Return [X, Y] of the center of cell containing provided text 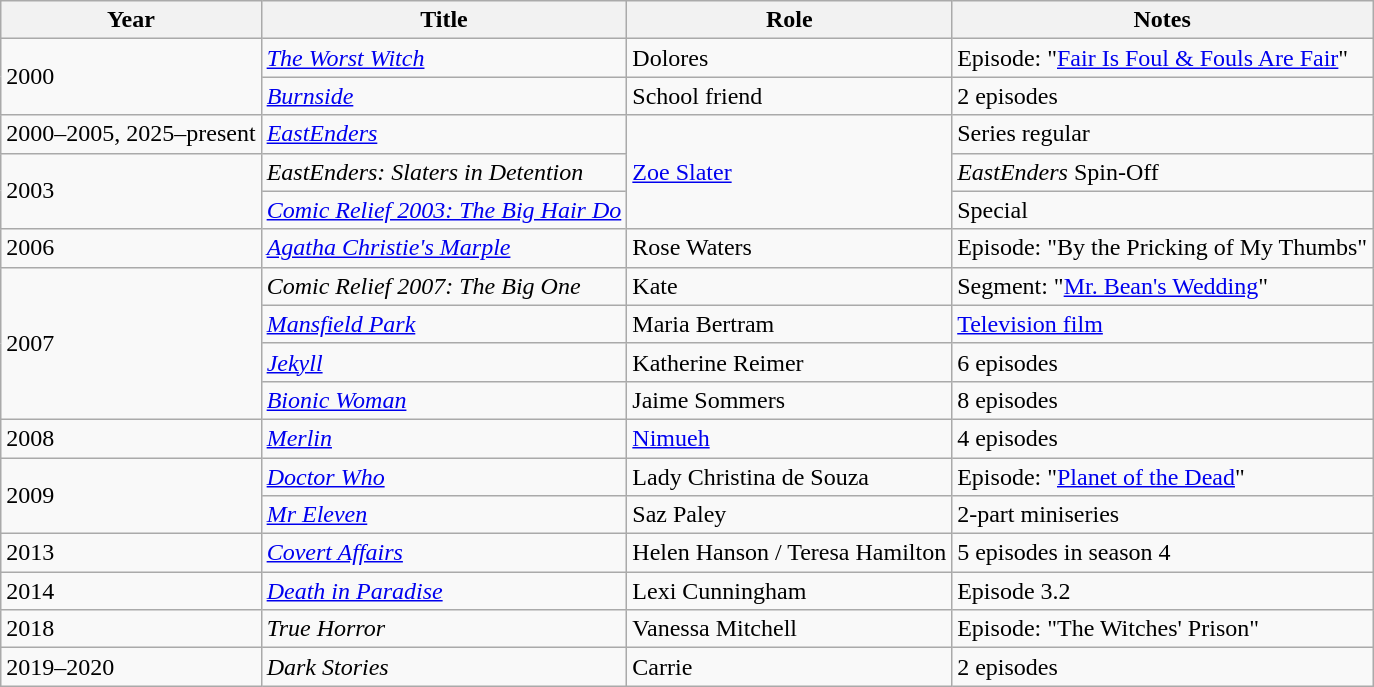
2003 [131, 191]
Comic Relief 2007: The Big One [444, 286]
Special [1162, 210]
Television film [1162, 324]
School friend [790, 96]
Nimueh [790, 438]
2008 [131, 438]
Death in Paradise [444, 591]
Episode: "Fair Is Foul & Fouls Are Fair" [1162, 58]
Merlin [444, 438]
6 episodes [1162, 362]
Zoe Slater [790, 172]
Dolores [790, 58]
4 episodes [1162, 438]
Covert Affairs [444, 553]
Saz Paley [790, 515]
Role [790, 20]
Bionic Woman [444, 400]
Notes [1162, 20]
Lexi Cunningham [790, 591]
2000–2005, 2025–present [131, 134]
2000 [131, 77]
EastEnders Spin-Off [1162, 172]
Rose Waters [790, 248]
Episode 3.2 [1162, 591]
2018 [131, 629]
2014 [131, 591]
EastEnders [444, 134]
Agatha Christie's Marple [444, 248]
2009 [131, 496]
Jaime Sommers [790, 400]
The Worst Witch [444, 58]
Lady Christina de Souza [790, 477]
Series regular [1162, 134]
EastEnders: Slaters in Detention [444, 172]
Jekyll [444, 362]
Year [131, 20]
Comic Relief 2003: The Big Hair Do [444, 210]
Episode: "Planet of the Dead" [1162, 477]
Episode: "The Witches' Prison" [1162, 629]
2007 [131, 343]
Episode: "By the Pricking of My Thumbs" [1162, 248]
2006 [131, 248]
Maria Bertram [790, 324]
Burnside [444, 96]
Carrie [790, 667]
Katherine Reimer [790, 362]
2-part miniseries [1162, 515]
Doctor Who [444, 477]
Dark Stories [444, 667]
Mansfield Park [444, 324]
Vanessa Mitchell [790, 629]
Helen Hanson / Teresa Hamilton [790, 553]
True Horror [444, 629]
2013 [131, 553]
Mr Eleven [444, 515]
2019–2020 [131, 667]
5 episodes in season 4 [1162, 553]
Segment: "Mr. Bean's Wedding" [1162, 286]
8 episodes [1162, 400]
Kate [790, 286]
Title [444, 20]
